Pinpoint the cell where the given text exists, returning its (X, Y) midpoint coordinate. 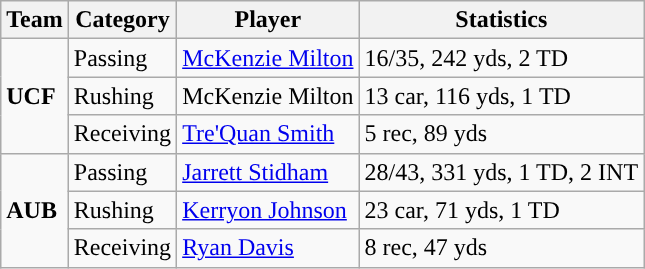
Team (35, 20)
8 rec, 47 yds (502, 248)
Tre'Quan Smith (268, 134)
23 car, 71 yds, 1 TD (502, 210)
28/43, 331 yds, 1 TD, 2 INT (502, 172)
Jarrett Stidham (268, 172)
16/35, 242 yds, 2 TD (502, 58)
Category (122, 20)
AUB (35, 210)
Kerryon Johnson (268, 210)
Ryan Davis (268, 248)
Player (268, 20)
5 rec, 89 yds (502, 134)
Statistics (502, 20)
13 car, 116 yds, 1 TD (502, 96)
UCF (35, 96)
